Scan for the cell matching the given text and deliver its (X, Y) coordinate at center. 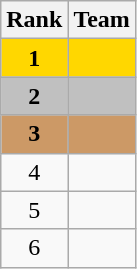
6 (34, 248)
4 (34, 172)
3 (34, 134)
1 (34, 58)
2 (34, 96)
Team (102, 20)
Rank (34, 20)
5 (34, 210)
